Locate the cell with the specified text and output its (X, Y) center coordinate. 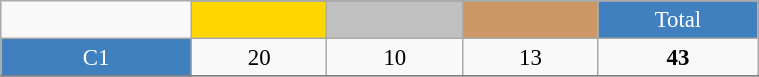
13 (531, 58)
C1 (96, 58)
10 (395, 58)
43 (678, 58)
20 (259, 58)
Total (678, 20)
